Find where the given text appears and provide that cell's center as (X, Y) coordinate. 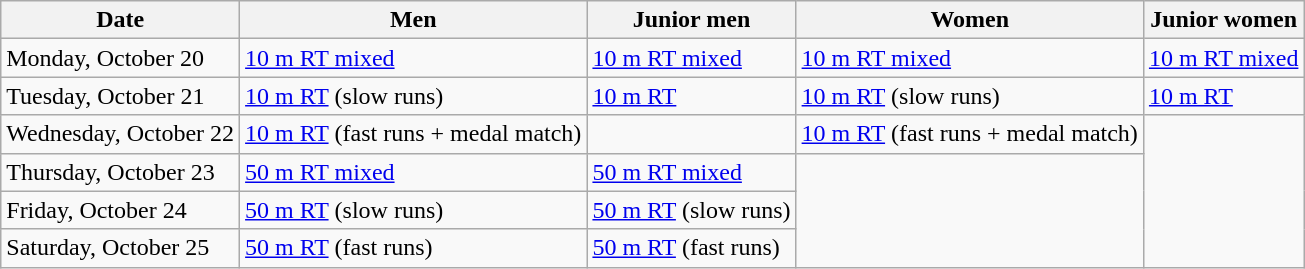
Monday, October 20 (120, 58)
Friday, October 24 (120, 210)
Saturday, October 25 (120, 248)
Men (414, 20)
Women (970, 20)
Wednesday, October 22 (120, 134)
Date (120, 20)
Junior women (1224, 20)
Junior men (692, 20)
Tuesday, October 21 (120, 96)
Thursday, October 23 (120, 172)
